Pinpoint the cell where the given text exists, returning its (X, Y) midpoint coordinate. 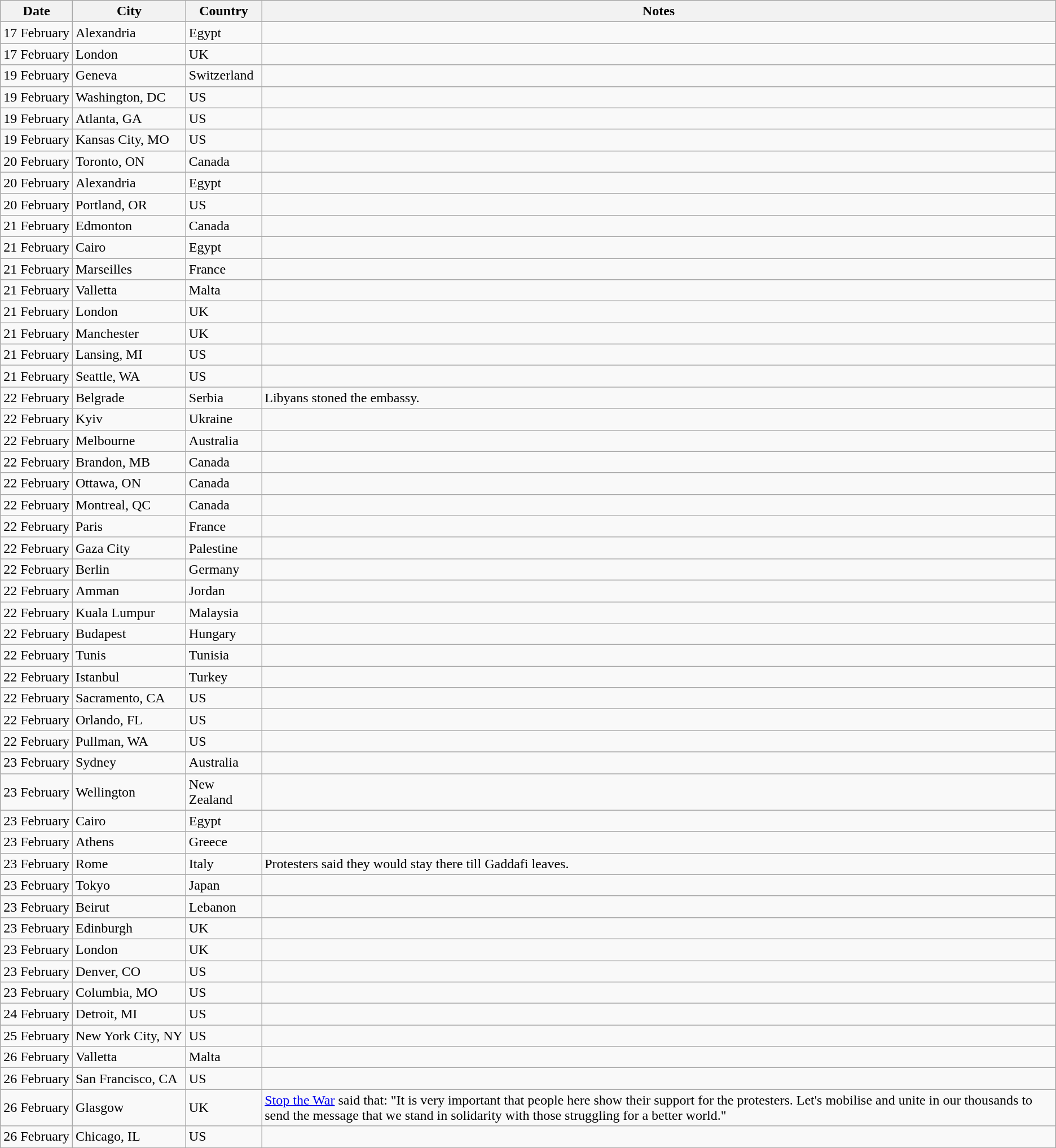
Paris (129, 526)
Columbia, MO (129, 993)
Beirut (129, 907)
Washington, DC (129, 97)
Turkey (223, 677)
New Zealand (223, 792)
Rome (129, 864)
Protesters said they would stay there till Gaddafi leaves. (659, 864)
Portland, OR (129, 204)
Libyans stoned the embassy. (659, 398)
City (129, 11)
Melbourne (129, 441)
Pullman, WA (129, 741)
Ukraine (223, 419)
Tunisia (223, 656)
Toronto, ON (129, 161)
Berlin (129, 569)
Marseilles (129, 269)
Greece (223, 842)
Japan (223, 885)
Atlanta, GA (129, 118)
Kyiv (129, 419)
Geneva (129, 76)
Jordan (223, 591)
Date (37, 11)
Country (223, 11)
Istanbul (129, 677)
25 February (37, 1036)
Germany (223, 569)
Montreal, QC (129, 505)
Denver, CO (129, 971)
Notes (659, 11)
Orlando, FL (129, 720)
Athens (129, 842)
New York City, NY (129, 1036)
Chicago, IL (129, 1137)
Edmonton (129, 226)
Lansing, MI (129, 355)
Tokyo (129, 885)
Italy (223, 864)
Manchester (129, 333)
Budapest (129, 634)
Malaysia (223, 612)
Sydney (129, 763)
Wellington (129, 792)
Lebanon (223, 907)
Detroit, MI (129, 1014)
Hungary (223, 634)
Palestine (223, 548)
Brandon, MB (129, 462)
Switzerland (223, 76)
Seattle, WA (129, 376)
24 February (37, 1014)
Ottawa, ON (129, 483)
Tunis (129, 656)
Gaza City (129, 548)
Kansas City, MO (129, 140)
San Francisco, CA (129, 1079)
Serbia (223, 398)
Glasgow (129, 1108)
Kuala Lumpur (129, 612)
Edinburgh (129, 928)
Sacramento, CA (129, 698)
Amman (129, 591)
Belgrade (129, 398)
